Provide the [X, Y] coordinate of the cell's center where the given text is located.  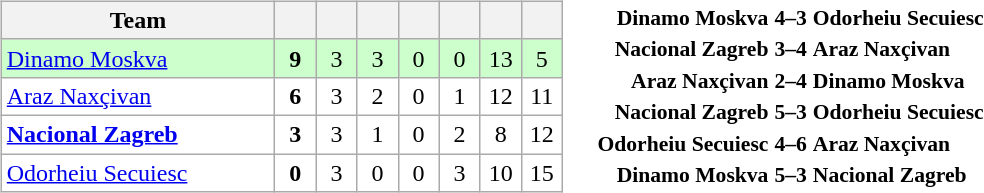
13 [500, 58]
8 [500, 134]
4–6 [790, 143]
15 [542, 173]
3–4 [790, 49]
10 [500, 173]
6 [296, 96]
11 [542, 96]
5 [542, 58]
9 [296, 58]
4–3 [790, 17]
2–4 [790, 80]
Team [138, 20]
